Find where the given text appears and provide that cell's center as (X, Y) coordinate. 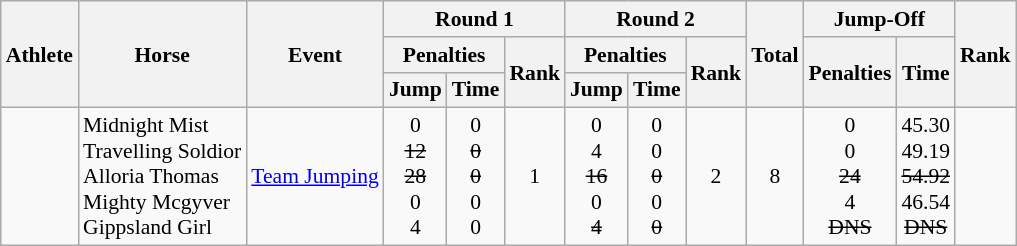
2 (716, 177)
0122804 (416, 177)
041604 (596, 177)
1 (534, 177)
Midnight MistTravelling SoldiorAlloria ThomasMighty McgyverGippsland Girl (162, 177)
8 (774, 177)
45.3049.1954.9246.54DNS (926, 177)
Horse (162, 54)
Athlete (40, 54)
00244DNS (850, 177)
Total (774, 54)
Jump-Off (879, 19)
Event (315, 54)
Team Jumping (315, 177)
Round 1 (474, 19)
Round 2 (656, 19)
